Search for the cell housing the specified text and yield its [X, Y] center coordinate. 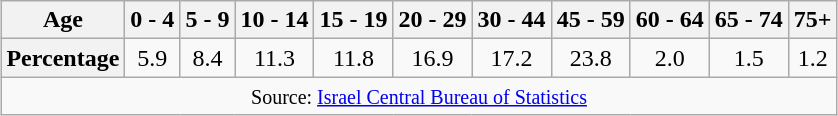
65 - 74 [748, 20]
1.2 [812, 58]
16.9 [432, 58]
Percentage [63, 58]
15 - 19 [354, 20]
20 - 29 [432, 20]
30 - 44 [512, 20]
45 - 59 [590, 20]
5 - 9 [208, 20]
0 - 4 [152, 20]
5.9 [152, 58]
75+ [812, 20]
2.0 [670, 58]
Source: Israel Central Bureau of Statistics [419, 96]
1.5 [748, 58]
23.8 [590, 58]
10 - 14 [274, 20]
60 - 64 [670, 20]
Age [63, 20]
8.4 [208, 58]
17.2 [512, 58]
11.8 [354, 58]
11.3 [274, 58]
